Search for the cell housing the specified text and yield its [x, y] center coordinate. 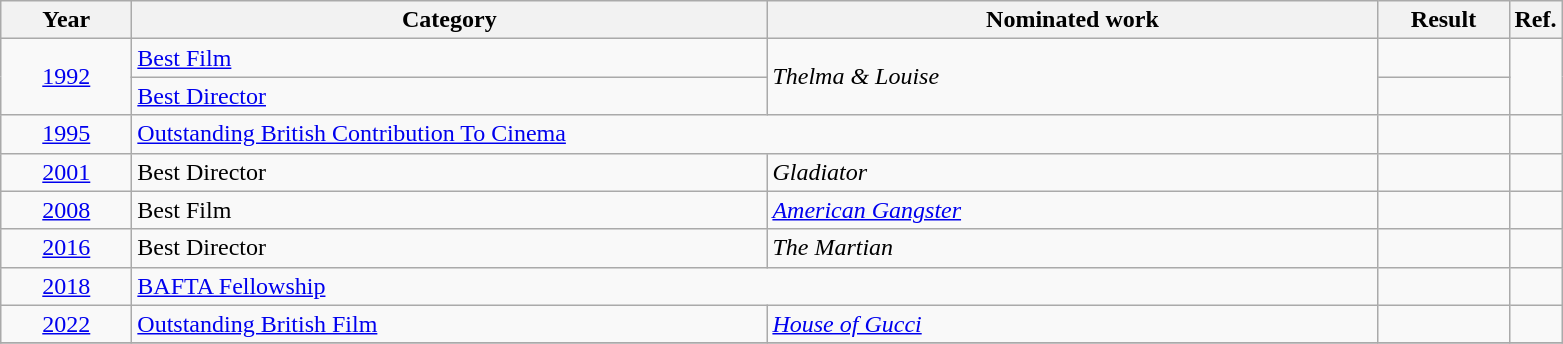
2022 [66, 324]
BAFTA Fellowship [755, 286]
American Gangster [1072, 210]
2008 [66, 210]
Category [450, 20]
Year [66, 20]
Gladiator [1072, 172]
Ref. [1536, 20]
2016 [66, 248]
1992 [66, 77]
Outstanding British Contribution To Cinema [755, 134]
The Martian [1072, 248]
2001 [66, 172]
2018 [66, 286]
Thelma & Louise [1072, 77]
Outstanding British Film [450, 324]
Result [1444, 20]
Nominated work [1072, 20]
1995 [66, 134]
House of Gucci [1072, 324]
